For the text-containing cell, return its midpoint in [x, y] coordinate format. 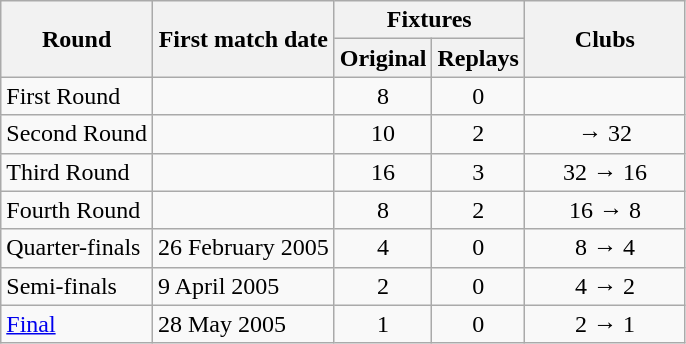
→ 32 [604, 134]
9 April 2005 [243, 286]
Semi-finals [77, 286]
16 → 8 [604, 210]
Replays [478, 58]
32 → 16 [604, 172]
26 February 2005 [243, 248]
8 → 4 [604, 248]
16 [383, 172]
Round [77, 39]
Fixtures [429, 20]
Second Round [77, 134]
28 May 2005 [243, 324]
Third Round [77, 172]
Quarter-finals [77, 248]
4 → 2 [604, 286]
First Round [77, 96]
Final [77, 324]
First match date [243, 39]
3 [478, 172]
Clubs [604, 39]
Original [383, 58]
2 → 1 [604, 324]
10 [383, 134]
4 [383, 248]
1 [383, 324]
Fourth Round [77, 210]
